Scan for the cell matching the given text and deliver its [X, Y] coordinate at center. 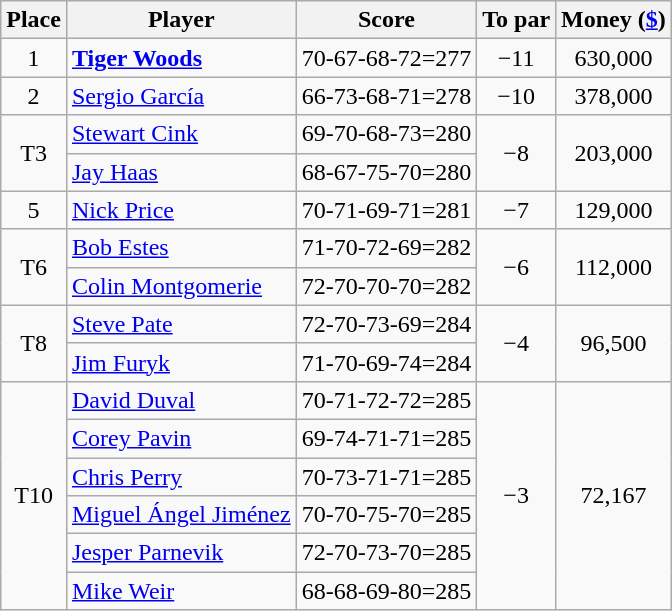
70-71-69-71=281 [386, 210]
T3 [34, 153]
Money ($) [614, 20]
70-67-68-72=277 [386, 58]
1 [34, 58]
2 [34, 96]
To par [516, 20]
Chris Perry [181, 477]
−3 [516, 495]
129,000 [614, 210]
68-68-69-80=285 [386, 591]
Place [34, 20]
−8 [516, 153]
66-73-68-71=278 [386, 96]
Corey Pavin [181, 438]
378,000 [614, 96]
Tiger Woods [181, 58]
T8 [34, 343]
Bob Estes [181, 248]
630,000 [614, 58]
David Duval [181, 400]
70-71-72-72=285 [386, 400]
68-67-75-70=280 [386, 172]
5 [34, 210]
Miguel Ángel Jiménez [181, 515]
69-74-71-71=285 [386, 438]
−7 [516, 210]
112,000 [614, 267]
−6 [516, 267]
−11 [516, 58]
Player [181, 20]
Score [386, 20]
71-70-72-69=282 [386, 248]
96,500 [614, 343]
Jesper Parnevik [181, 553]
−4 [516, 343]
Mike Weir [181, 591]
T10 [34, 495]
72-70-73-69=284 [386, 324]
70-70-75-70=285 [386, 515]
72,167 [614, 495]
72-70-70-70=282 [386, 286]
72-70-73-70=285 [386, 553]
Jay Haas [181, 172]
70-73-71-71=285 [386, 477]
71-70-69-74=284 [386, 362]
T6 [34, 267]
−10 [516, 96]
Stewart Cink [181, 134]
Sergio García [181, 96]
69-70-68-73=280 [386, 134]
Nick Price [181, 210]
Jim Furyk [181, 362]
Steve Pate [181, 324]
203,000 [614, 153]
Colin Montgomerie [181, 286]
